Find where the given text appears and provide that cell's center as (x, y) coordinate. 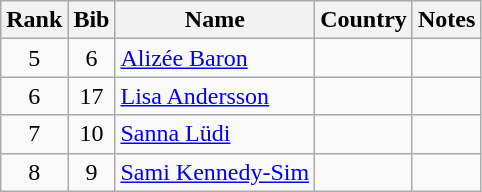
9 (92, 172)
Name (215, 20)
Rank (34, 20)
Notes (446, 20)
7 (34, 134)
Bib (92, 20)
5 (34, 58)
8 (34, 172)
Sanna Lüdi (215, 134)
Alizée Baron (215, 58)
Sami Kennedy-Sim (215, 172)
Lisa Andersson (215, 96)
17 (92, 96)
Country (364, 20)
10 (92, 134)
